Pinpoint the cell where the given text exists, returning its [x, y] midpoint coordinate. 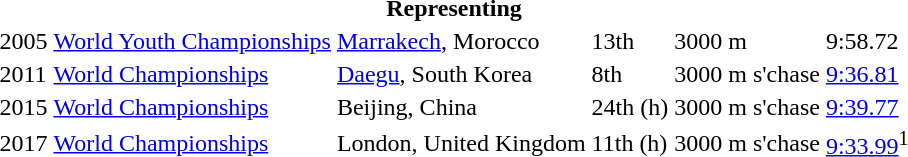
World Youth Championships [192, 41]
3000 m [748, 41]
Beijing, China [461, 107]
13th [630, 41]
24th (h) [630, 107]
Marrakech, Morocco [461, 41]
Daegu, South Korea [461, 74]
8th [630, 74]
